For the text-containing cell, return its midpoint in (X, Y) coordinate format. 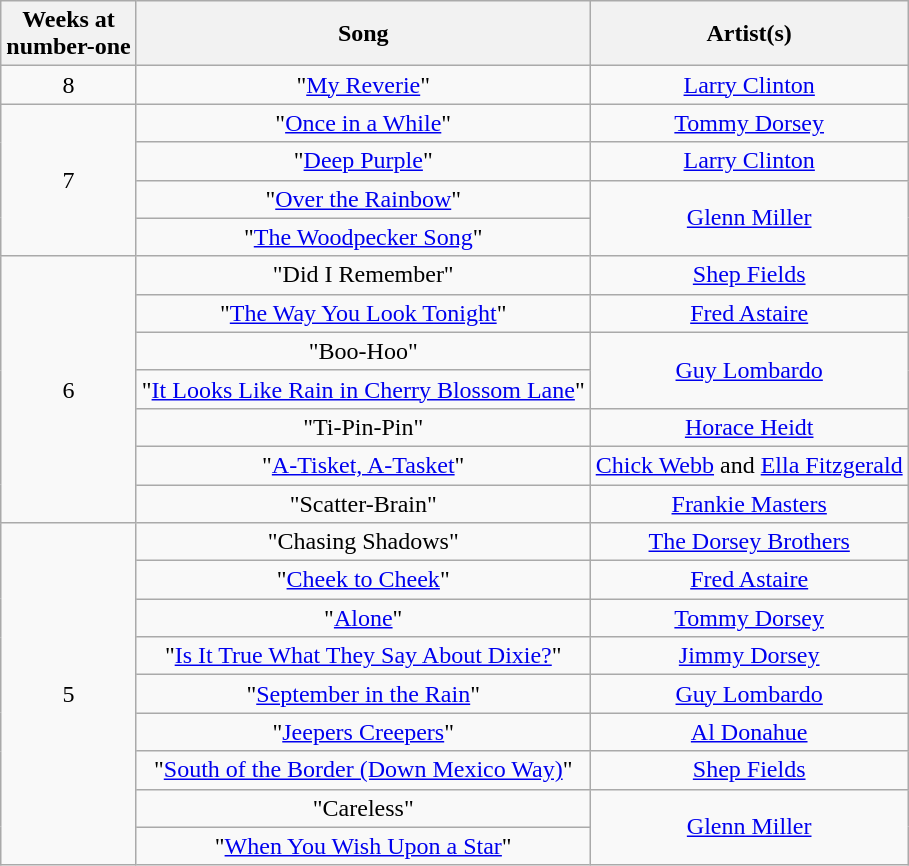
Artist(s) (749, 34)
"When You Wish Upon a Star" (363, 846)
"The Way You Look Tonight" (363, 313)
7 (69, 180)
"Over the Rainbow" (363, 199)
Jimmy Dorsey (749, 656)
"Chasing Shadows" (363, 542)
The Dorsey Brothers (749, 542)
"It Looks Like Rain in Cherry Blossom Lane" (363, 389)
Frankie Masters (749, 503)
"September in the Rain" (363, 694)
"Is It True What They Say About Dixie?" (363, 656)
"South of the Border (Down Mexico Way)" (363, 770)
"Jeepers Creepers" (363, 732)
Al Donahue (749, 732)
"My Reverie" (363, 85)
"Alone" (363, 618)
Weeks atnumber-one (69, 34)
Song (363, 34)
"Careless" (363, 808)
6 (69, 389)
Horace Heidt (749, 427)
"The Woodpecker Song" (363, 237)
"Scatter-Brain" (363, 503)
"Ti-Pin-Pin" (363, 427)
"Deep Purple" (363, 161)
Chick Webb and Ella Fitzgerald (749, 465)
"Did I Remember" (363, 275)
5 (69, 694)
8 (69, 85)
"Boo-Hoo" (363, 351)
"Cheek to Cheek" (363, 580)
"Once in a While" (363, 123)
"A-Tisket, A-Tasket" (363, 465)
